Determine the [x, y] coordinate at the center of the cell enclosing the given text.  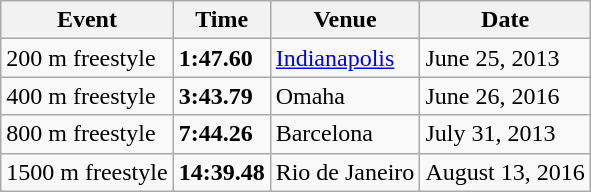
June 25, 2013 [505, 58]
Omaha [345, 96]
June 26, 2016 [505, 96]
Venue [345, 20]
Event [87, 20]
200 m freestyle [87, 58]
7:44.26 [222, 134]
1:47.60 [222, 58]
Barcelona [345, 134]
800 m freestyle [87, 134]
August 13, 2016 [505, 172]
Rio de Janeiro [345, 172]
14:39.48 [222, 172]
400 m freestyle [87, 96]
July 31, 2013 [505, 134]
Time [222, 20]
3:43.79 [222, 96]
Date [505, 20]
1500 m freestyle [87, 172]
Indianapolis [345, 58]
